Provide the (x, y) coordinate of the cell's center where the given text is located.  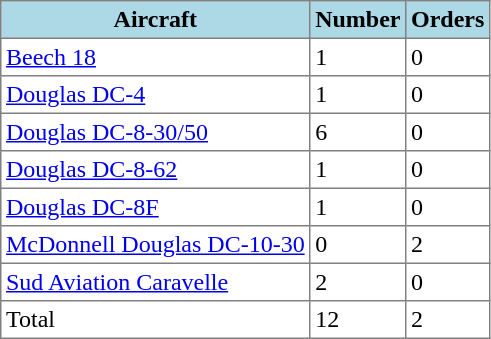
Number (358, 20)
6 (358, 132)
Orders (448, 20)
Douglas DC-8-30/50 (156, 132)
Aircraft (156, 20)
Douglas DC-4 (156, 95)
Douglas DC-8F (156, 207)
Beech 18 (156, 57)
12 (358, 320)
Douglas DC-8-62 (156, 170)
Sud Aviation Caravelle (156, 282)
Total (156, 320)
McDonnell Douglas DC-10-30 (156, 245)
